Find where the given text appears and provide that cell's center as [x, y] coordinate. 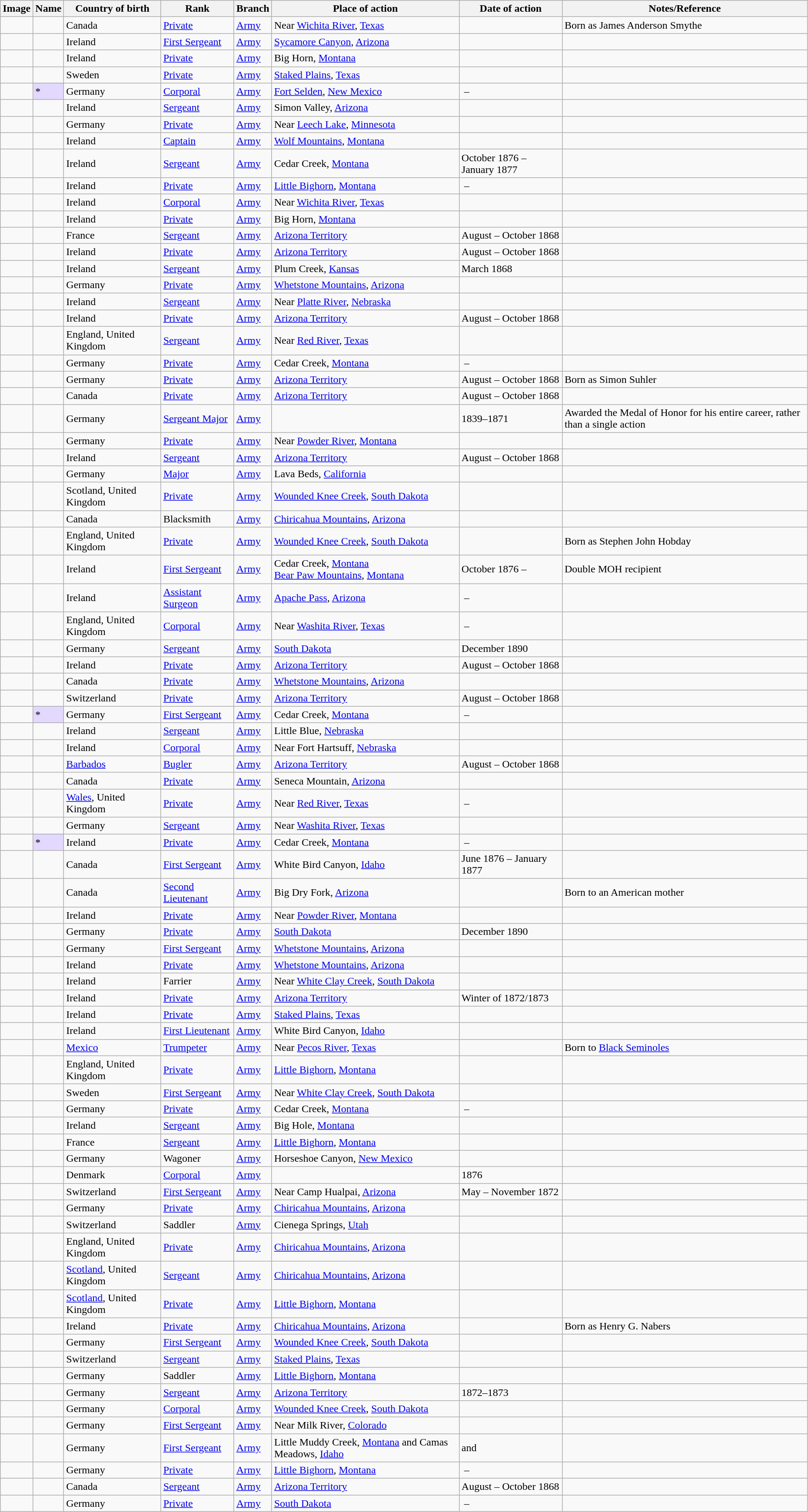
Born as Stephen John Hobday [685, 542]
Born to Black Seminoles [685, 1047]
May – November 1872 [510, 1192]
Near Milk River, Colorado [365, 1425]
October 1876 – [510, 569]
Trumpeter [197, 1047]
Country of birth [112, 9]
Near Camp Hualpai, Arizona [365, 1192]
Big Dry Fork, Arizona [365, 893]
Blacksmith [197, 518]
March 1868 [510, 269]
Near Leech Lake, Minnesota [365, 124]
Born as Simon Suhler [685, 379]
1876 [510, 1175]
Little Muddy Creek, Montana and Camas Meadows, Idaho [365, 1447]
Name [49, 9]
Sergeant Major [197, 418]
Denmark [112, 1175]
Awarded the Medal of Honor for his entire career, rather than a single action [685, 418]
Near Pecos River, Texas [365, 1047]
Born to an American mother [685, 893]
Bugler [197, 764]
Sycamore Canyon, Arizona [365, 42]
Notes/Reference [685, 9]
Wagoner [197, 1159]
Big Hole, Montana [365, 1125]
October 1876 – January 1877 [510, 163]
Barbados [112, 764]
Cedar Creek, MontanaBear Paw Mountains, Montana [365, 569]
Simon Valley, Arizona [365, 108]
Date of action [510, 9]
Captain [197, 141]
Near Fort Hartsuff, Nebraska [365, 748]
Born as Henry G. Nabers [685, 1326]
First Lieutenant [197, 1031]
Image [17, 9]
Horseshoe Canyon, New Mexico [365, 1159]
Fort Selden, New Mexico [365, 91]
Lava Beds, California [365, 474]
Major [197, 474]
Apache Pass, Arizona [365, 598]
Mexico [112, 1047]
Seneca Mountain, Arizona [365, 781]
and [510, 1447]
Wolf Mountains, Montana [365, 141]
Winter of 1872/1873 [510, 998]
Place of action [365, 9]
Second Lieutenant [197, 893]
Wales, United Kingdom [112, 803]
Rank [197, 9]
Plum Creek, Kansas [365, 269]
June 1876 – January 1877 [510, 865]
Double MOH recipient [685, 569]
Assistant Surgeon [197, 598]
Branch [253, 9]
Farrier [197, 981]
1872–1873 [510, 1392]
Near Platte River, Nebraska [365, 302]
1839–1871 [510, 418]
Born as James Anderson Smythe [685, 25]
Little Blue, Nebraska [365, 731]
Cienega Springs, Utah [365, 1225]
